For the text-containing cell, return its midpoint in (X, Y) coordinate format. 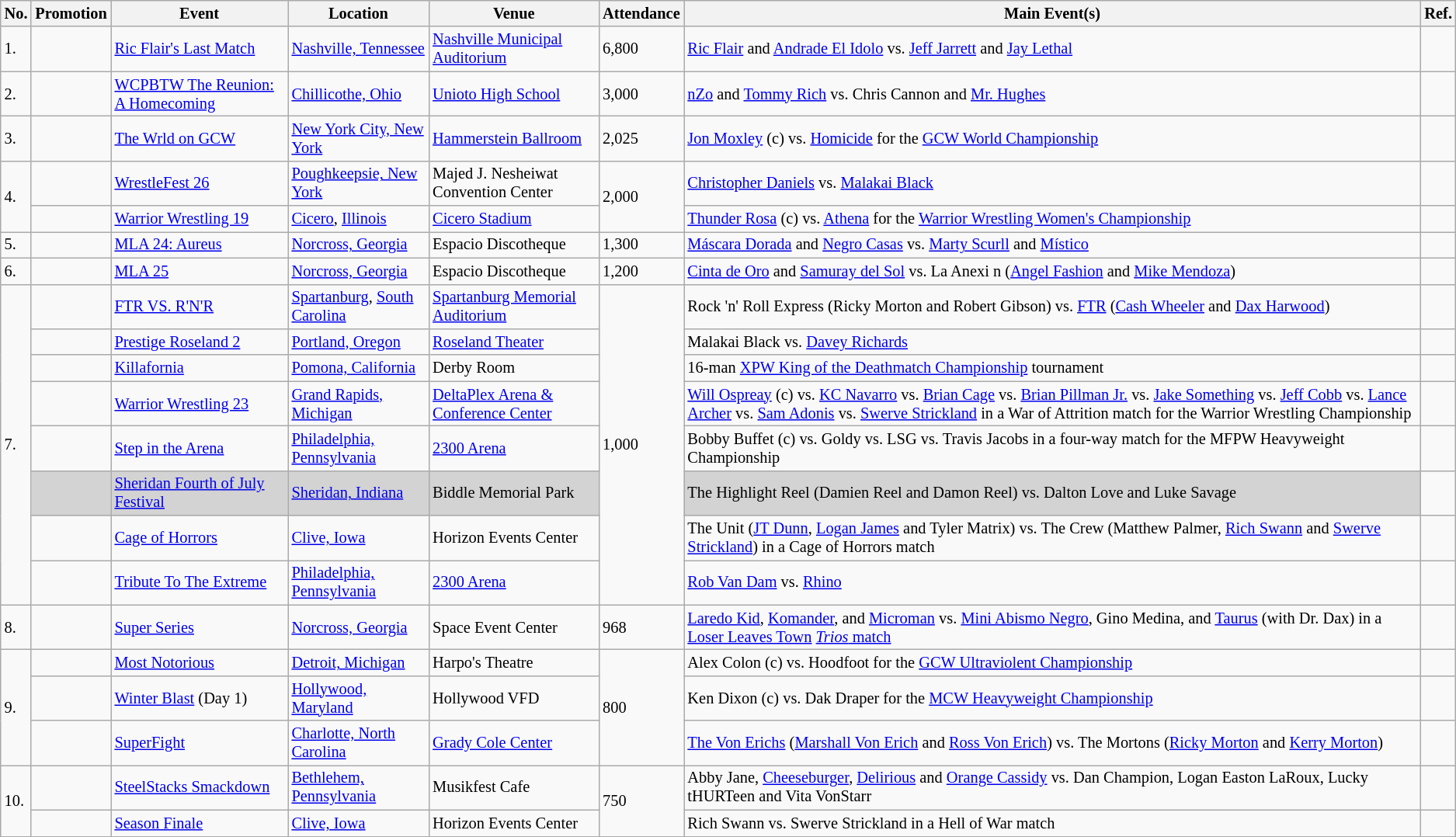
Attendance (641, 13)
10. (16, 800)
SteelStacks Smackdown (200, 787)
Sheridan Fourth of July Festival (200, 493)
FTR VS. R'N'R (200, 307)
Roseland Theater (514, 342)
3,000 (641, 94)
Rich Swann vs. Swerve Strickland in a Hell of War match (1053, 823)
Portland, Oregon (359, 342)
Jon Moxley (c) vs. Homicide for the GCW World Championship (1053, 138)
4. (16, 196)
Super Series (200, 627)
Cicero Stadium (514, 219)
2,000 (641, 196)
5. (16, 245)
Spartanburg Memorial Auditorium (514, 307)
Ref. (1438, 13)
Pomona, California (359, 368)
Grady Cole Center (514, 743)
Musikfest Cafe (514, 787)
800 (641, 707)
Step in the Arena (200, 448)
1,000 (641, 444)
750 (641, 800)
SuperFight (200, 743)
Alex Colon (c) vs. Hoodfoot for the GCW Ultraviolent Championship (1053, 662)
8. (16, 627)
Chillicothe, Ohio (359, 94)
The Wrld on GCW (200, 138)
Nashville Municipal Auditorium (514, 49)
7. (16, 444)
Location (359, 13)
Poughkeepsie, New York (359, 183)
2,025 (641, 138)
Spartanburg, South Carolina (359, 307)
9. (16, 707)
Bobby Buffet (c) vs. Goldy vs. LSG vs. Travis Jacobs in a four-way match for the MFPW Heavyweight Championship (1053, 448)
968 (641, 627)
Nashville, Tennessee (359, 49)
Rock 'n' Roll Express (Ricky Morton and Robert Gibson) vs. FTR (Cash Wheeler and Dax Harwood) (1053, 307)
DeltaPlex Arena & Conference Center (514, 404)
Hollywood VFD (514, 698)
Cinta de Oro and Samuray del Sol vs. La Anexi n (Angel Fashion and Mike Mendoza) (1053, 271)
Detroit, Michigan (359, 662)
nZo and Tommy Rich vs. Chris Cannon and Mr. Hughes (1053, 94)
Thunder Rosa (c) vs. Athena for the Warrior Wrestling Women's Championship (1053, 219)
Hollywood, Maryland (359, 698)
3. (16, 138)
Biddle Memorial Park (514, 493)
Space Event Center (514, 627)
Charlotte, North Carolina (359, 743)
Main Event(s) (1053, 13)
1,200 (641, 271)
Most Notorious (200, 662)
Rob Van Dam vs. Rhino (1053, 582)
6,800 (641, 49)
Warrior Wrestling 23 (200, 404)
WrestleFest 26 (200, 183)
Winter Blast (Day 1) (200, 698)
Laredo Kid, Komander, and Microman vs. Mini Abismo Negro, Gino Medina, and Taurus (with Dr. Dax) in a Loser Leaves Town Trios match (1053, 627)
New York City, New York (359, 138)
The Von Erichs (Marshall Von Erich and Ross Von Erich) vs. The Mortons (Ricky Morton and Kerry Morton) (1053, 743)
The Unit (JT Dunn, Logan James and Tyler Matrix) vs. The Crew (Matthew Palmer, Rich Swann and Swerve Strickland) in a Cage of Horrors match (1053, 538)
16-man XPW King of the Deathmatch Championship tournament (1053, 368)
Season Finale (200, 823)
Derby Room (514, 368)
Tribute To The Extreme (200, 582)
Venue (514, 13)
Máscara Dorada and Negro Casas vs. Marty Scurll and Místico (1053, 245)
Ken Dixon (c) vs. Dak Draper for the MCW Heavyweight Championship (1053, 698)
Sheridan, Indiana (359, 493)
Christopher Daniels vs. Malakai Black (1053, 183)
Hammerstein Ballroom (514, 138)
Ric Flair's Last Match (200, 49)
WCPBTW The Reunion: A Homecoming (200, 94)
2. (16, 94)
Ric Flair and Andrade El Idolo vs. Jeff Jarrett and Jay Lethal (1053, 49)
Majed J. Nesheiwat Convention Center (514, 183)
Grand Rapids, Michigan (359, 404)
1. (16, 49)
Warrior Wrestling 19 (200, 219)
6. (16, 271)
Harpo's Theatre (514, 662)
Malakai Black vs. Davey Richards (1053, 342)
Killafornia (200, 368)
Prestige Roseland 2 (200, 342)
The Highlight Reel (Damien Reel and Damon Reel) vs. Dalton Love and Luke Savage (1053, 493)
Bethlehem, Pennsylvania (359, 787)
MLA 24: Aureus (200, 245)
MLA 25 (200, 271)
1,300 (641, 245)
Unioto High School (514, 94)
Cicero, Illinois (359, 219)
Cage of Horrors (200, 538)
Abby Jane, Cheeseburger, Delirious and Orange Cassidy vs. Dan Champion, Logan Easton LaRoux, Lucky tHURTeen and Vita VonStarr (1053, 787)
Promotion (71, 13)
No. (16, 13)
Event (200, 13)
